Locate the cell with the specified text and output its [X, Y] center coordinate. 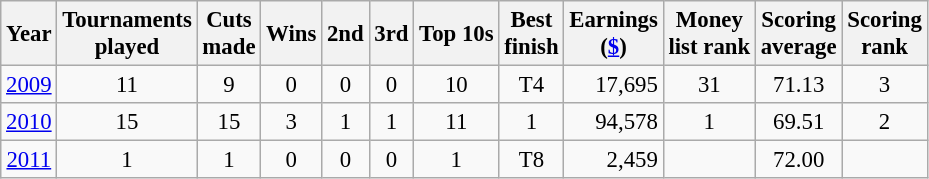
10 [456, 85]
2010 [29, 122]
2011 [29, 160]
Best finish [532, 34]
Wins [292, 34]
Cuts made [229, 34]
Year [29, 34]
Tournaments played [127, 34]
Earnings($) [614, 34]
9 [229, 85]
T8 [532, 160]
2nd [346, 34]
2 [884, 122]
Top 10s [456, 34]
72.00 [798, 160]
T4 [532, 85]
69.51 [798, 122]
2009 [29, 85]
Scoringaverage [798, 34]
31 [709, 85]
17,695 [614, 85]
94,578 [614, 122]
Money list rank [709, 34]
71.13 [798, 85]
2,459 [614, 160]
Scoringrank [884, 34]
3rd [392, 34]
